Locate the cell with the specified text and output its (x, y) center coordinate. 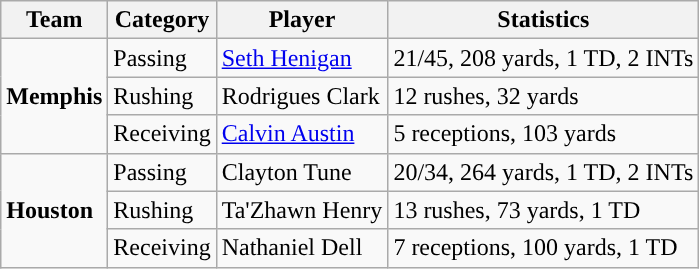
Player (302, 20)
Statistics (544, 20)
12 rushes, 32 yards (544, 96)
20/34, 264 yards, 1 TD, 2 INTs (544, 172)
Calvin Austin (302, 134)
Rodrigues Clark (302, 96)
13 rushes, 73 yards, 1 TD (544, 210)
Nathaniel Dell (302, 248)
21/45, 208 yards, 1 TD, 2 INTs (544, 58)
Seth Henigan (302, 58)
7 receptions, 100 yards, 1 TD (544, 248)
Category (162, 20)
Houston (54, 210)
Ta'Zhawn Henry (302, 210)
5 receptions, 103 yards (544, 134)
Team (54, 20)
Memphis (54, 96)
Clayton Tune (302, 172)
